Extract the [X, Y] coordinate from the center of the cell holding the provided text.  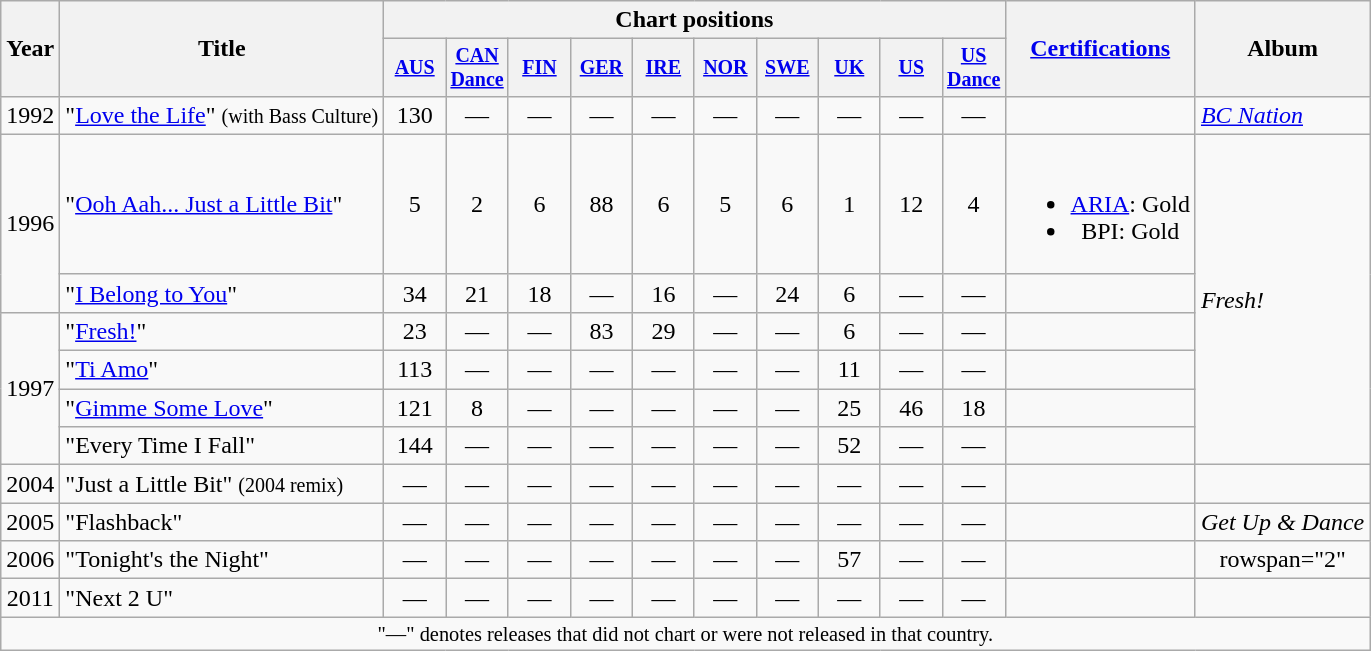
29 [663, 331]
11 [849, 370]
GER [601, 68]
2005 [30, 522]
25 [849, 408]
"Gimme Some Love" [222, 408]
1992 [30, 115]
"—" denotes releases that did not chart or were not released in that country. [686, 634]
24 [787, 293]
34 [415, 293]
12 [911, 204]
Certifications [1100, 49]
"Just a Little Bit" (2004 remix) [222, 484]
UK [849, 68]
88 [601, 204]
21 [478, 293]
AUS [415, 68]
1 [849, 204]
"Love the Life" (with Bass Culture) [222, 115]
IRE [663, 68]
2 [478, 204]
"Next 2 U" [222, 598]
8 [478, 408]
USDance [974, 68]
121 [415, 408]
"Ti Amo" [222, 370]
ARIA: GoldBPI: Gold [1100, 204]
Year [30, 49]
130 [415, 115]
US [911, 68]
57 [849, 560]
Get Up & Dance [1282, 522]
"Ooh Aah... Just a Little Bit" [222, 204]
1997 [30, 388]
"Flashback" [222, 522]
"Fresh!" [222, 331]
Album [1282, 49]
FIN [539, 68]
"I Belong to You" [222, 293]
CANDance [478, 68]
16 [663, 293]
2006 [30, 560]
52 [849, 446]
83 [601, 331]
Chart positions [694, 20]
NOR [725, 68]
BC Nation [1282, 115]
2011 [30, 598]
Title [222, 49]
113 [415, 370]
46 [911, 408]
Fresh! [1282, 299]
2004 [30, 484]
1996 [30, 223]
rowspan="2" [1282, 560]
SWE [787, 68]
4 [974, 204]
"Tonight's the Night" [222, 560]
144 [415, 446]
"Every Time I Fall" [222, 446]
23 [415, 331]
